From the cell containing the given text, extract its center point as [X, Y] coordinate. 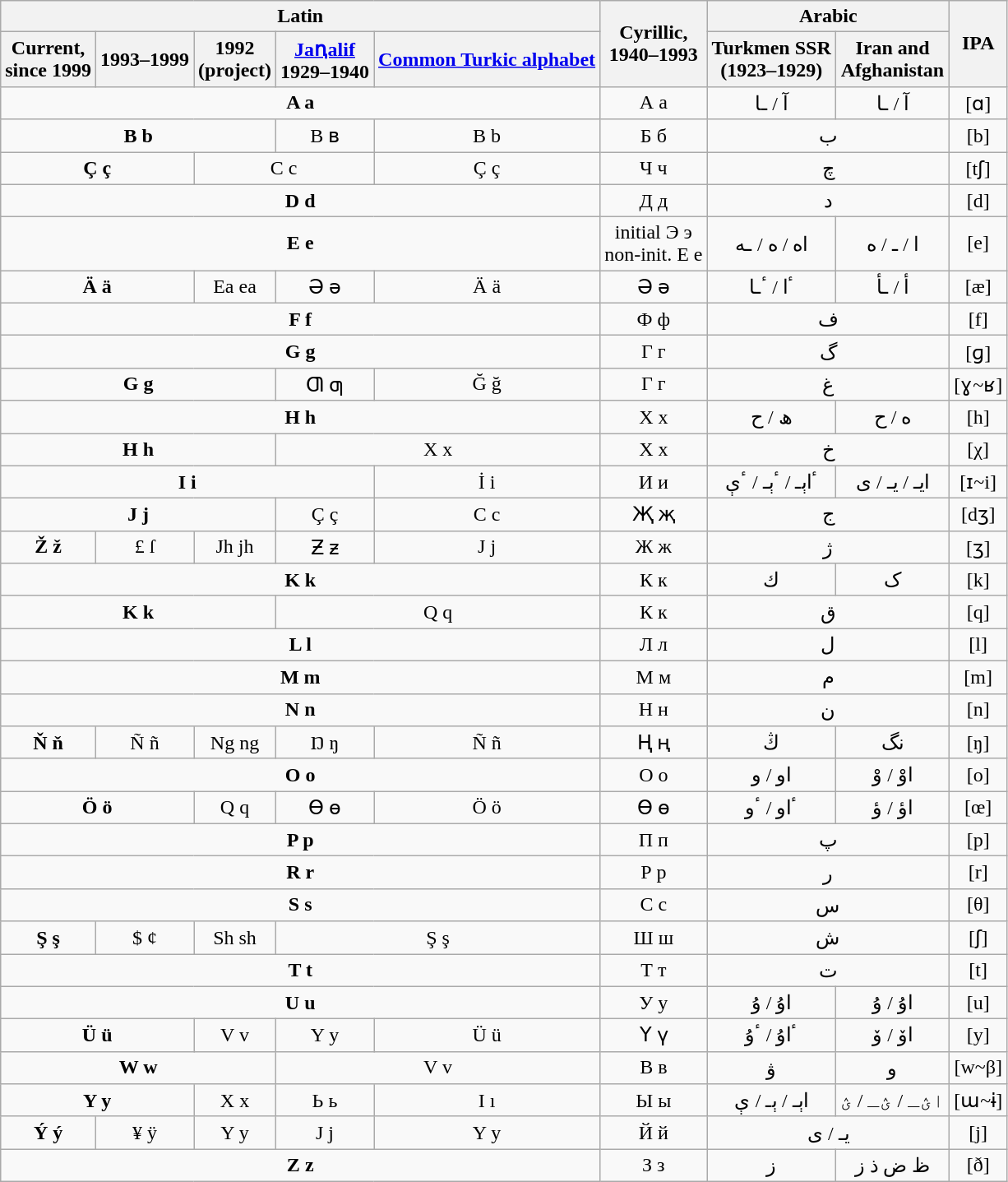
[b] [978, 136]
Д д [654, 201]
£ ſ [145, 547]
İ i [487, 482]
Ж ж [654, 547]
И и [654, 482]
غ [829, 384]
I ı [487, 1101]
ٴاو / ٴو [771, 808]
Ү ү [654, 1036]
ٴاۇ / ٴۇ [771, 1036]
Ň ň [49, 743]
¥ ÿ [145, 1133]
Ŋ ŋ [324, 743]
ک [892, 580]
Ý ý [49, 1133]
Ƣ ƣ [324, 384]
Л л [654, 645]
ایـ / یـ / ی [892, 482]
ڭ [771, 743]
IPA [978, 44]
Ы ы [654, 1101]
Р р [654, 873]
[œ] [978, 808]
[ɡ] [978, 352]
[y] [978, 1036]
[ʒ] [978, 547]
[ʃ] [978, 938]
Z z [301, 1166]
ش [829, 938]
ا / ـ / ه [892, 243]
Ь ь [324, 1101]
[tʃ] [978, 168]
Й й [654, 1133]
1992(project) [235, 59]
[ɪ~i] [978, 482]
[ɯ~ɨ] [978, 1101]
ب [829, 136]
initial Э эnon-init. Е е [654, 243]
А а [654, 103]
[æ] [978, 287]
[ɣ~ʁ] [978, 384]
Sh sh [235, 938]
ت [829, 971]
W w [138, 1068]
ق [829, 612]
E e [301, 243]
م [829, 677]
[j] [978, 1133]
Latin [301, 16]
چ [829, 168]
I i [187, 482]
اؽـ / ؽـ / ؽ [892, 1101]
اە / ە / ـە [771, 243]
Current,since 1999 [49, 59]
گ [829, 352]
[e] [978, 243]
اؤ / ؤ [892, 808]
د [829, 201]
و [892, 1068]
نگ [892, 743]
[l] [978, 645]
[k] [978, 580]
ل [829, 645]
Iran andAfghanistan [892, 59]
L l [301, 645]
Ƶ ƶ [324, 547]
ك [771, 580]
Ea ea [235, 287]
T t [301, 971]
Ф ф [654, 319]
N n [301, 710]
[q] [978, 612]
ز [771, 1166]
[m] [978, 677]
[d] [978, 201]
[dʒ] [978, 515]
Jaꞑalif1929–1940 [324, 59]
[f] [978, 319]
ٴا / ٴـا [771, 287]
[ð] [978, 1166]
Jh jh [235, 547]
S s [301, 905]
Cyrillic,1940–1993 [654, 44]
П п [654, 840]
او / و [771, 775]
[n] [978, 710]
[o] [978, 775]
Ң ң [654, 743]
U u [301, 1003]
خ [829, 449]
اوْ / وْ [892, 775]
У у [654, 1003]
С с [654, 905]
ظ ض ذ ز [892, 1166]
[θ] [978, 905]
ھ / ح [771, 417]
یـ / ی [829, 1133]
B ʙ [324, 136]
Н н [654, 710]
D d [301, 201]
М м [654, 677]
M m [301, 677]
Turkmen SSR(1923–1929) [771, 59]
R r [301, 873]
О о [654, 775]
Common Turkic alphabet [487, 59]
O o [301, 775]
ر [829, 873]
[ɑ] [978, 103]
Ч ч [654, 168]
В в [654, 1068]
[r] [978, 873]
[p] [978, 840]
أ / ـأ [892, 287]
Arabic [829, 16]
[ŋ] [978, 743]
З з [654, 1166]
Ng ng [235, 743]
[t] [978, 971]
F f [301, 319]
ن [829, 710]
Б б [654, 136]
[w~β] [978, 1068]
ە / ح [892, 417]
ج [829, 515]
P p [301, 840]
ٴاېـ / ٴېـ / ٴې [771, 482]
ف [829, 319]
$ ¢ [145, 938]
ژ [829, 547]
[h] [978, 417]
Җ җ [654, 515]
Ž ž [49, 547]
Ш ш [654, 938]
1993–1999 [145, 59]
اېـ / ېـ / ې [771, 1101]
پ [829, 840]
ۋ [771, 1068]
Т т [654, 971]
Ğ ğ [487, 384]
اۆ / ۆ [892, 1036]
[χ] [978, 449]
[u] [978, 1003]
A a [301, 103]
س [829, 905]
